Capture the cell that displays the provided text and extract its [x, y] central coordinate. 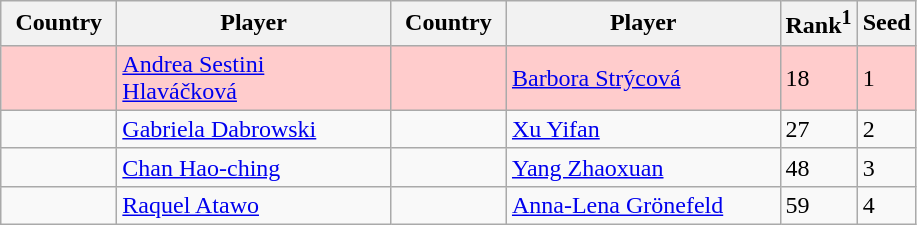
18 [818, 78]
4 [886, 205]
Xu Yifan [643, 129]
27 [818, 129]
48 [818, 167]
2 [886, 129]
1 [886, 78]
3 [886, 167]
Raquel Atawo [254, 205]
Anna-Lena Grönefeld [643, 205]
Yang Zhaoxuan [643, 167]
Barbora Strýcová [643, 78]
Rank1 [818, 24]
59 [818, 205]
Gabriela Dabrowski [254, 129]
Chan Hao-ching [254, 167]
Andrea Sestini Hlaváčková [254, 78]
Seed [886, 24]
